Identify which cell holds the provided text, then report its [X, Y] central coordinate. 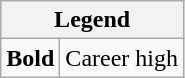
Legend [92, 20]
Bold [30, 58]
Career high [122, 58]
